Locate the cell with the specified text and output its (X, Y) center coordinate. 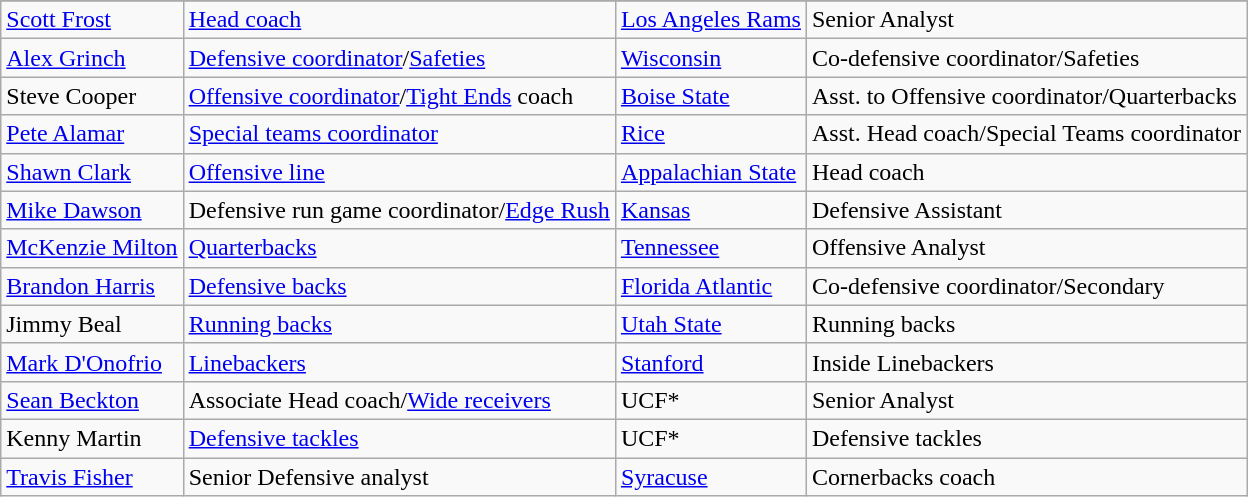
Steve Cooper (92, 96)
Defensive Assistant (1026, 210)
Los Angeles Rams (710, 20)
Cornerbacks coach (1026, 477)
Stanford (710, 362)
Appalachian State (710, 172)
Travis Fisher (92, 477)
Co-defensive coordinator/Safeties (1026, 58)
Asst. to Offensive coordinator/Quarterbacks (1026, 96)
Defensive backs (399, 286)
Wisconsin (710, 58)
McKenzie Milton (92, 248)
Tennessee (710, 248)
Quarterbacks (399, 248)
Syracuse (710, 477)
Offensive Analyst (1026, 248)
Asst. Head coach/Special Teams coordinator (1026, 134)
Mark D'Onofrio (92, 362)
Rice (710, 134)
Florida Atlantic (710, 286)
Scott Frost (92, 20)
Offensive coordinator/Tight Ends coach (399, 96)
Senior Defensive analyst (399, 477)
Mike Dawson (92, 210)
Boise State (710, 96)
Kenny Martin (92, 438)
Jimmy Beal (92, 324)
Special teams coordinator (399, 134)
Co-defensive coordinator/Secondary (1026, 286)
Brandon Harris (92, 286)
Defensive coordinator/Safeties (399, 58)
Inside Linebackers (1026, 362)
Offensive line (399, 172)
Pete Alamar (92, 134)
Utah State (710, 324)
Defensive run game coordinator/Edge Rush (399, 210)
Kansas (710, 210)
Alex Grinch (92, 58)
Shawn Clark (92, 172)
Linebackers (399, 362)
Sean Beckton (92, 400)
Associate Head coach/Wide receivers (399, 400)
